Identify which cell holds the provided text, then report its [X, Y] central coordinate. 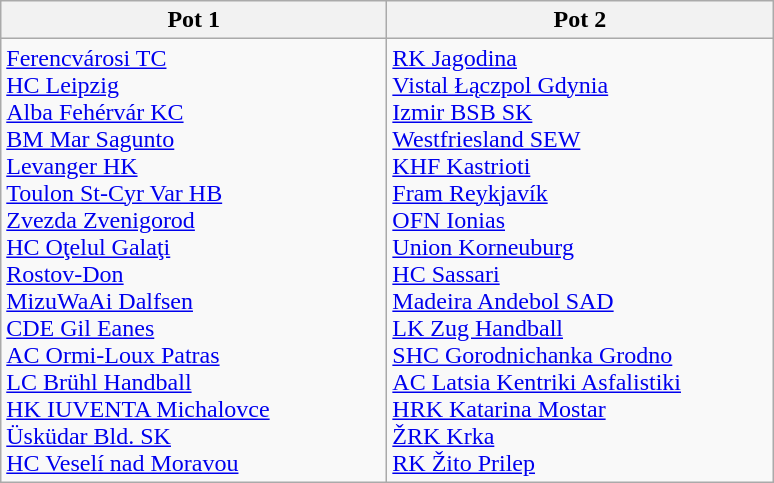
Pot 1 [194, 20]
Pot 2 [580, 20]
